For the text-containing cell, return its midpoint in [x, y] coordinate format. 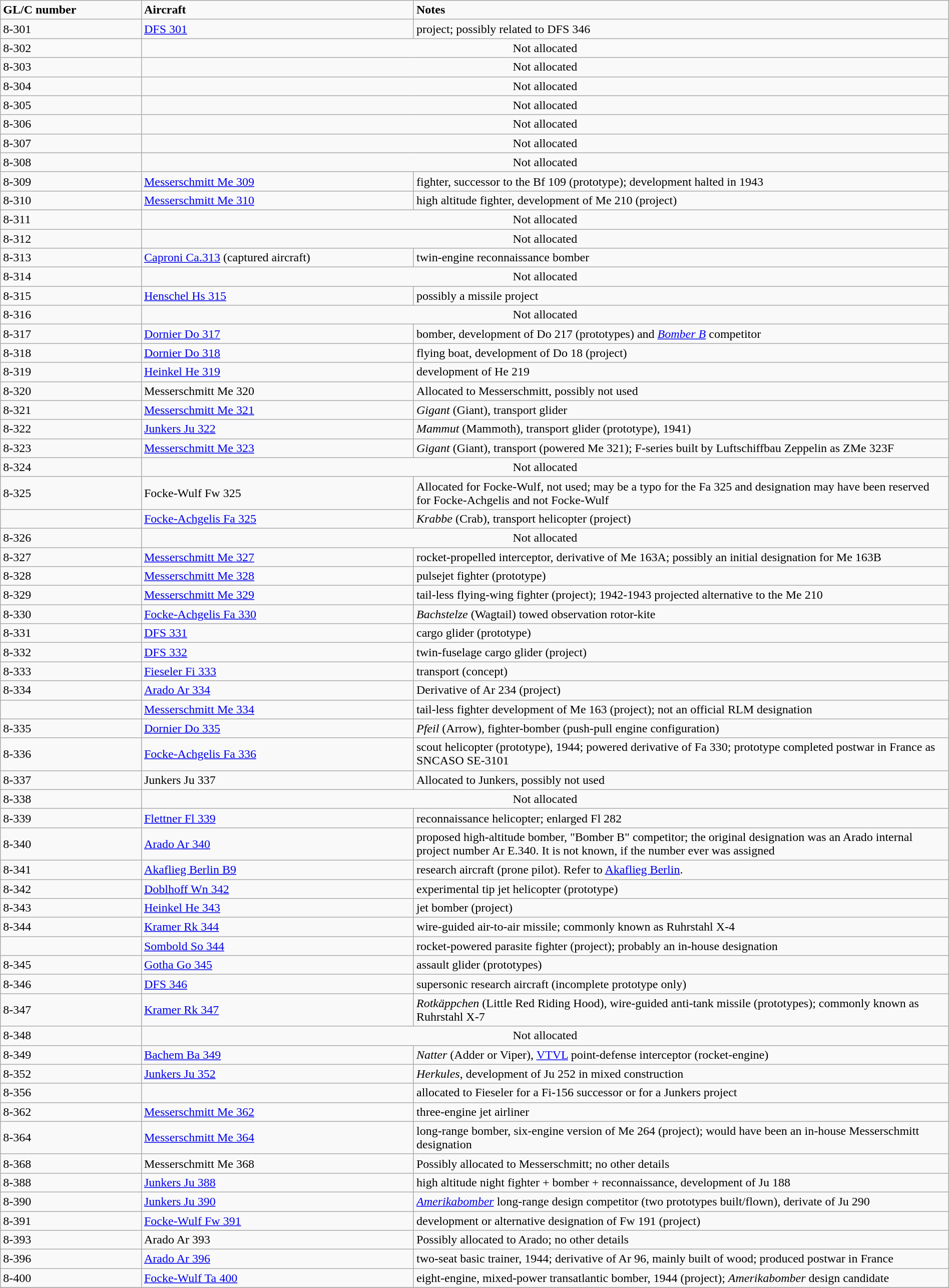
Bachstelze (Wagtail) towed observation rotor-kite [681, 614]
8-362 [71, 1112]
8-315 [71, 296]
experimental tip jet helicopter (prototype) [681, 889]
8-303 [71, 67]
8-331 [71, 633]
8-322 [71, 429]
8-352 [71, 1074]
Focke-Wulf Ta 400 [277, 1278]
8-326 [71, 538]
Arado Ar 396 [277, 1259]
8-324 [71, 467]
Junkers Ju 337 [277, 780]
DFS 332 [277, 652]
8-391 [71, 1221]
8-349 [71, 1055]
three-engine jet airliner [681, 1112]
8-316 [71, 315]
8-341 [71, 870]
Messerschmitt Me 329 [277, 595]
jet bomber (project) [681, 908]
8-400 [71, 1278]
Messerschmitt Me 321 [277, 410]
Arado Ar 334 [277, 690]
Junkers Ju 390 [277, 1201]
8-327 [71, 557]
Junkers Ju 322 [277, 429]
allocated to Fieseler for a Fi-156 successor or for a Junkers project [681, 1093]
8-388 [71, 1182]
Notes [681, 10]
scout helicopter (prototype), 1944; powered derivative of Fa 330; prototype completed postwar in France as SNCASO SE-3101 [681, 754]
eight-engine, mixed-power transatlantic bomber, 1944 (project); Amerikabomber design candidate [681, 1278]
two-seat basic trainer, 1944; derivative of Ar 96, mainly built of wood; produced postwar in France [681, 1259]
transport (concept) [681, 671]
8-343 [71, 908]
DFS 346 [277, 984]
possibly a missile project [681, 296]
Junkers Ju 388 [277, 1182]
8-312 [71, 239]
8-329 [71, 595]
Messerschmitt Me 320 [277, 391]
Messerschmitt Me 310 [277, 200]
8-332 [71, 652]
8-347 [71, 1010]
Henschel Hs 315 [277, 296]
8-393 [71, 1240]
8-305 [71, 105]
Gotha Go 345 [277, 965]
8-321 [71, 410]
bomber, development of Do 217 (prototypes) and Bomber B competitor [681, 334]
8-314 [71, 277]
Derivative of Ar 234 (project) [681, 690]
Arado Ar 340 [277, 844]
8-336 [71, 754]
development of He 219 [681, 372]
Focke-Achgelis Fa 336 [277, 754]
Kramer Rk 344 [277, 927]
Herkules, development of Ju 252 in mixed construction [681, 1074]
8-328 [71, 576]
Messerschmitt Me 327 [277, 557]
fighter, successor to the Bf 109 (prototype); development halted in 1943 [681, 181]
Messerschmitt Me 334 [277, 709]
8-348 [71, 1036]
assault glider (prototypes) [681, 965]
reconnaissance helicopter; enlarged Fl 282 [681, 818]
Focke-Wulf Fw 325 [277, 493]
Akaflieg Berlin B9 [277, 870]
8-337 [71, 780]
supersonic research aircraft (incomplete prototype only) [681, 984]
twin-engine reconnaissance bomber [681, 258]
8-323 [71, 448]
8-330 [71, 614]
Sombold So 344 [277, 946]
Messerschmitt Me 368 [277, 1163]
8-317 [71, 334]
8-339 [71, 818]
8-344 [71, 927]
wire-guided air-to-air missile; commonly known as Ruhrstahl X-4 [681, 927]
8-390 [71, 1201]
8-364 [71, 1137]
Possibly allocated to Arado; no other details [681, 1240]
8-319 [71, 372]
8-356 [71, 1093]
Allocated to Messerschmitt, possibly not used [681, 391]
GL/C number [71, 10]
Kramer Rk 347 [277, 1010]
cargo glider (prototype) [681, 633]
twin-fuselage cargo glider (project) [681, 652]
Mammut (Mammoth), transport glider (prototype), 1941) [681, 429]
Focke-Achgelis Fa 325 [277, 519]
8-333 [71, 671]
8-309 [71, 181]
8-302 [71, 48]
tail-less fighter development of Me 163 (project); not an official RLM designation [681, 709]
DFS 331 [277, 633]
8-307 [71, 143]
project; possibly related to DFS 346 [681, 29]
8-338 [71, 799]
Allocated to Junkers, possibly not used [681, 780]
tail-less flying-wing fighter (project); 1942-1943 projected alternative to the Me 210 [681, 595]
Messerschmitt Me 362 [277, 1112]
Focke-Wulf Fw 391 [277, 1221]
Gigant (Giant), transport (powered Me 321); F-series built by Luftschiffbau Zeppelin as ZMe 323F [681, 448]
Amerikabomber long-range design competitor (two prototypes built/flown), derivate of Ju 290 [681, 1201]
8-335 [71, 728]
Allocated for Focke-Wulf, not used; may be a typo for the Fa 325 and designation may have been reserved for Focke-Achgelis and not Focke-Wulf [681, 493]
8-310 [71, 200]
8-342 [71, 889]
Junkers Ju 352 [277, 1074]
Dornier Do 318 [277, 353]
Fieseler Fi 333 [277, 671]
Doblhoff Wn 342 [277, 889]
DFS 301 [277, 29]
flying boat, development of Do 18 (project) [681, 353]
development or alternative designation of Fw 191 (project) [681, 1221]
8-345 [71, 965]
8-308 [71, 162]
8-301 [71, 29]
Focke-Achgelis Fa 330 [277, 614]
8-311 [71, 219]
Messerschmitt Me 309 [277, 181]
8-340 [71, 844]
Natter (Adder or Viper), VTVL point-defense interceptor (rocket-engine) [681, 1055]
Heinkel He 319 [277, 372]
Possibly allocated to Messerschmitt; no other details [681, 1163]
8-368 [71, 1163]
Bachem Ba 349 [277, 1055]
Dornier Do 317 [277, 334]
Dornier Do 335 [277, 728]
Pfeil (Arrow), fighter-bomber (push-pull engine configuration) [681, 728]
8-313 [71, 258]
8-396 [71, 1259]
Messerschmitt Me 328 [277, 576]
high altitude night fighter + bomber + reconnaissance, development of Ju 188 [681, 1182]
8-346 [71, 984]
Messerschmitt Me 364 [277, 1137]
8-306 [71, 124]
rocket-powered parasite fighter (project); probably an in-house designation [681, 946]
high altitude fighter, development of Me 210 (project) [681, 200]
8-334 [71, 690]
Gigant (Giant), transport glider [681, 410]
8-320 [71, 391]
Arado Ar 393 [277, 1240]
Heinkel He 343 [277, 908]
Flettner Fl 339 [277, 818]
8-318 [71, 353]
8-304 [71, 86]
Rotkäppchen (Little Red Riding Hood), wire-guided anti-tank missile (prototypes); commonly known as Ruhrstahl X-7 [681, 1010]
Krabbe (Crab), transport helicopter (project) [681, 519]
long-range bomber, six-engine version of Me 264 (project); would have been an in-house Messerschmitt designation [681, 1137]
Aircraft [277, 10]
research aircraft (prone pilot). Refer to Akaflieg Berlin. [681, 870]
Messerschmitt Me 323 [277, 448]
8-325 [71, 493]
Caproni Ca.313 (captured aircraft) [277, 258]
pulsejet fighter (prototype) [681, 576]
rocket-propelled interceptor, derivative of Me 163A; possibly an initial designation for Me 163B [681, 557]
